Capture the cell that displays the provided text and extract its [x, y] central coordinate. 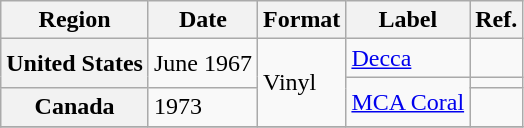
June 1967 [202, 64]
United States [75, 64]
MCA Coral [408, 102]
Canada [75, 107]
Region [75, 20]
Format [302, 20]
Ref. [496, 20]
Label [408, 20]
1973 [202, 107]
Vinyl [302, 82]
Date [202, 20]
Decca [408, 58]
